Return the [x, y] coordinate for the center point of the cell that contains the specified text.  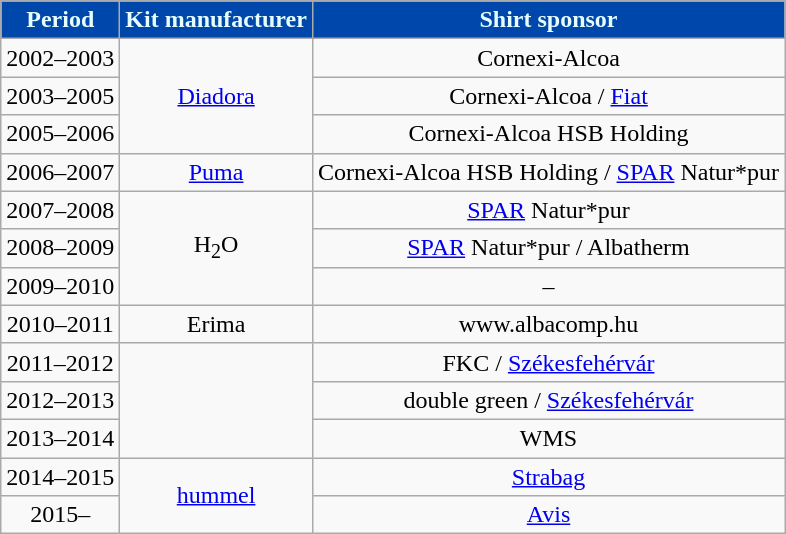
WMS [548, 438]
2003–2005 [60, 96]
double green / Székesfehérvár [548, 400]
SPAR Natur*pur [548, 210]
2009–2010 [60, 286]
2007–2008 [60, 210]
2014–2015 [60, 477]
Strabag [548, 477]
Cornexi-Alcoa [548, 58]
Diadora [216, 96]
2006–2007 [60, 172]
2011–2012 [60, 362]
H2O [216, 248]
2012–2013 [60, 400]
Period [60, 20]
Cornexi-Alcoa HSB Holding [548, 134]
2008–2009 [60, 248]
www.albacomp.hu [548, 324]
Puma [216, 172]
Cornexi-Alcoa / Fiat [548, 96]
Kit manufacturer [216, 20]
FKC / Székesfehérvár [548, 362]
Shirt sponsor [548, 20]
SPAR Natur*pur / Albatherm [548, 248]
– [548, 286]
hummel [216, 496]
Cornexi-Alcoa HSB Holding / SPAR Natur*pur [548, 172]
2002–2003 [60, 58]
2015– [60, 515]
2005–2006 [60, 134]
2010–2011 [60, 324]
Avis [548, 515]
2013–2014 [60, 438]
Erima [216, 324]
